For the text-containing cell, return its midpoint in [X, Y] coordinate format. 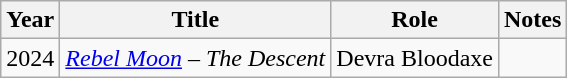
Year [30, 20]
Role [415, 20]
Title [196, 20]
Devra Bloodaxe [415, 58]
Notes [532, 20]
Rebel Moon – The Descent [196, 58]
2024 [30, 58]
